Identify which cell holds the provided text, then report its (x, y) central coordinate. 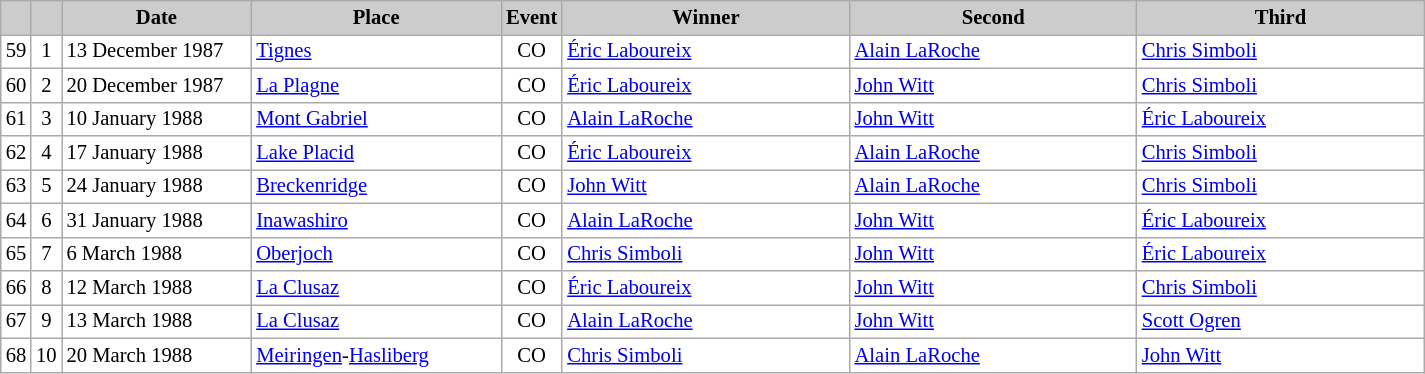
17 January 1988 (157, 153)
8 (46, 287)
Winner (706, 17)
Tignes (376, 51)
6 (46, 220)
3 (46, 119)
2 (46, 85)
13 December 1987 (157, 51)
20 March 1988 (157, 355)
64 (16, 220)
Event (532, 17)
Meiringen-Hasliberg (376, 355)
24 January 1988 (157, 186)
1 (46, 51)
La Plagne (376, 85)
Third (1280, 17)
60 (16, 85)
61 (16, 119)
10 (46, 355)
Second (994, 17)
62 (16, 153)
Oberjoch (376, 254)
68 (16, 355)
13 March 1988 (157, 321)
65 (16, 254)
12 March 1988 (157, 287)
Place (376, 17)
Lake Placid (376, 153)
4 (46, 153)
67 (16, 321)
66 (16, 287)
5 (46, 186)
Date (157, 17)
10 January 1988 (157, 119)
Breckenridge (376, 186)
63 (16, 186)
7 (46, 254)
Mont Gabriel (376, 119)
Scott Ogren (1280, 321)
31 January 1988 (157, 220)
Inawashiro (376, 220)
6 March 1988 (157, 254)
20 December 1987 (157, 85)
59 (16, 51)
9 (46, 321)
